Locate the cell with the specified text and output its [x, y] center coordinate. 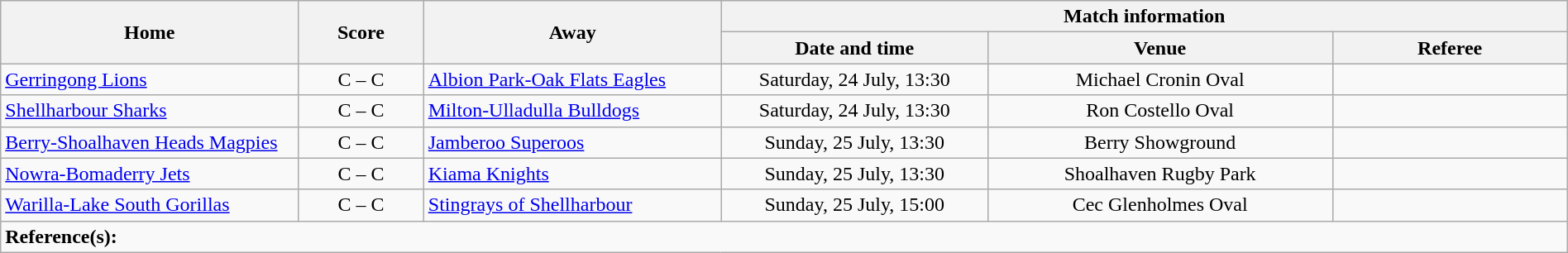
Match information [1145, 17]
Milton-Ulladulla Bulldogs [572, 111]
Cec Glenholmes Oval [1159, 205]
Referee [1450, 48]
Shellharbour Sharks [150, 111]
Shoalhaven Rugby Park [1159, 174]
Away [572, 32]
Gerringong Lions [150, 79]
Home [150, 32]
Jamberoo Superoos [572, 142]
Warilla-Lake South Gorillas [150, 205]
Score [361, 32]
Date and time [854, 48]
Ron Costello Oval [1159, 111]
Venue [1159, 48]
Berry-Shoalhaven Heads Magpies [150, 142]
Kiama Knights [572, 174]
Albion Park-Oak Flats Eagles [572, 79]
Berry Showground [1159, 142]
Michael Cronin Oval [1159, 79]
Reference(s): [784, 236]
Sunday, 25 July, 15:00 [854, 205]
Nowra-Bomaderry Jets [150, 174]
Stingrays of Shellharbour [572, 205]
